Provide the (X, Y) coordinate of the cell's center where the given text is located.  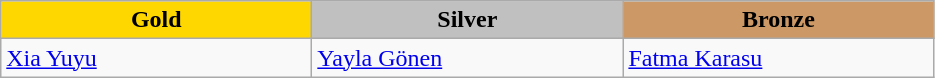
Bronze (778, 20)
Fatma Karasu (778, 58)
Yayla Gönen (468, 58)
Xia Yuyu (156, 58)
Gold (156, 20)
Silver (468, 20)
